Extract the [x, y] coordinate from the center of the cell holding the provided text.  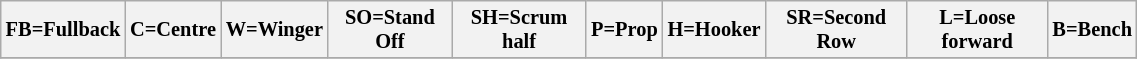
P=Prop [624, 29]
SH=Scrum half [519, 29]
H=Hooker [714, 29]
B=Bench [1092, 29]
SO=Stand Off [390, 29]
SR=Second Row [836, 29]
L=Loose forward [977, 29]
FB=Fullback [63, 29]
C=Centre [173, 29]
W=Winger [274, 29]
